Identify which cell holds the provided text, then report its (x, y) central coordinate. 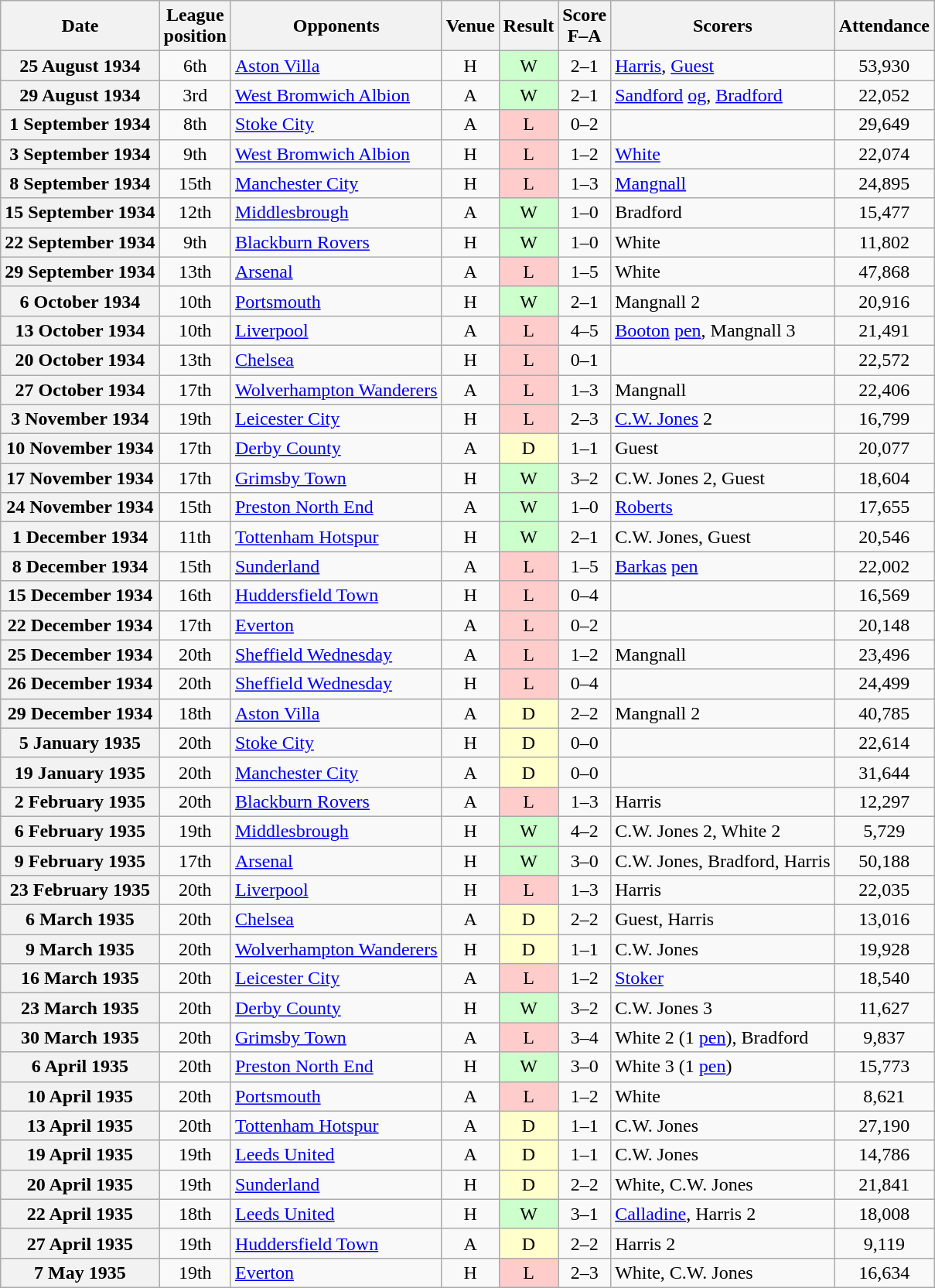
9 March 1935 (80, 949)
23 February 1935 (80, 890)
26 December 1934 (80, 684)
29,649 (884, 125)
Venue (470, 26)
20,916 (884, 301)
24 November 1934 (80, 507)
10 November 1934 (80, 449)
22,002 (884, 566)
22 September 1934 (80, 242)
22,572 (884, 360)
21,841 (884, 1184)
Calladine, Harris 2 (722, 1214)
25 December 1934 (80, 654)
C.W. Jones 3 (722, 1008)
3 September 1934 (80, 154)
8 September 1934 (80, 183)
19 April 1935 (80, 1155)
Scorers (722, 26)
50,188 (884, 861)
Attendance (884, 26)
9 February 1935 (80, 861)
16,799 (884, 419)
27 April 1935 (80, 1243)
16,634 (884, 1273)
C.W. Jones 2 (722, 419)
ScoreF–A (585, 26)
9,119 (884, 1243)
11,802 (884, 242)
15,773 (884, 1067)
12th (195, 213)
20,148 (884, 625)
47,868 (884, 272)
20,546 (884, 537)
2 February 1935 (80, 801)
7 May 1935 (80, 1273)
1 December 1934 (80, 537)
C.W. Jones 2, Guest (722, 478)
10 April 1935 (80, 1096)
3–1 (585, 1214)
Sandford og, Bradford (722, 95)
15 September 1934 (80, 213)
18,540 (884, 979)
8 December 1934 (80, 566)
27 October 1934 (80, 389)
18,604 (884, 478)
Opponents (336, 26)
16 March 1935 (80, 979)
29 September 1934 (80, 272)
20 April 1935 (80, 1184)
4–5 (585, 330)
11,627 (884, 1008)
Result (528, 26)
6th (195, 66)
31,644 (884, 772)
6 March 1935 (80, 920)
Leagueposition (195, 26)
13 October 1934 (80, 330)
19 January 1935 (80, 772)
29 August 1934 (80, 95)
Barkas pen (722, 566)
18,008 (884, 1214)
23 March 1935 (80, 1008)
22,035 (884, 890)
0–1 (585, 360)
3rd (195, 95)
C.W. Jones, Bradford, Harris (722, 861)
Guest, Harris (722, 920)
Guest (722, 449)
22 December 1934 (80, 625)
8,621 (884, 1096)
53,930 (884, 66)
13,016 (884, 920)
1 September 1934 (80, 125)
6 April 1935 (80, 1067)
C.W. Jones, Guest (722, 537)
22,052 (884, 95)
13 April 1935 (80, 1126)
White 2 (1 pen), Bradford (722, 1037)
19,928 (884, 949)
17,655 (884, 507)
Roberts (722, 507)
22,614 (884, 743)
25 August 1934 (80, 66)
22 April 1935 (80, 1214)
40,785 (884, 713)
20,077 (884, 449)
3 November 1934 (80, 419)
14,786 (884, 1155)
20 October 1934 (80, 360)
16,569 (884, 596)
16th (195, 596)
Harris 2 (722, 1243)
4–2 (585, 831)
Harris, Guest (722, 66)
6 February 1935 (80, 831)
23,496 (884, 654)
29 December 1934 (80, 713)
3–4 (585, 1037)
Booton pen, Mangnall 3 (722, 330)
5,729 (884, 831)
5 January 1935 (80, 743)
17 November 1934 (80, 478)
Bradford (722, 213)
15,477 (884, 213)
24,895 (884, 183)
6 October 1934 (80, 301)
30 March 1935 (80, 1037)
15 December 1934 (80, 596)
White 3 (1 pen) (722, 1067)
22,074 (884, 154)
Date (80, 26)
22,406 (884, 389)
9,837 (884, 1037)
24,499 (884, 684)
8th (195, 125)
11th (195, 537)
27,190 (884, 1126)
12,297 (884, 801)
C.W. Jones 2, White 2 (722, 831)
21,491 (884, 330)
Stoker (722, 979)
